Find where the given text appears and provide that cell's center as [x, y] coordinate. 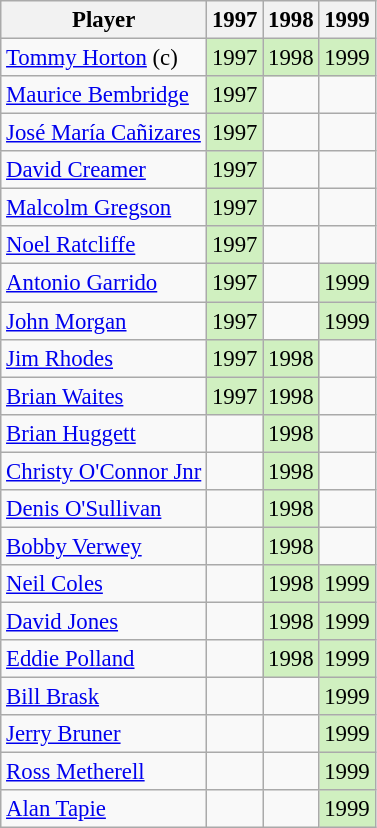
José María Cañizares [104, 133]
Brian Waites [104, 396]
Ross Metherell [104, 772]
Neil Coles [104, 584]
Maurice Bembridge [104, 95]
Alan Tapie [104, 809]
David Jones [104, 621]
Malcolm Gregson [104, 208]
Noel Ratcliffe [104, 245]
Eddie Polland [104, 659]
Denis O'Sullivan [104, 509]
Jim Rhodes [104, 358]
Bobby Verwey [104, 546]
Tommy Horton (c) [104, 58]
Jerry Bruner [104, 734]
Christy O'Connor Jnr [104, 471]
Antonio Garrido [104, 283]
Bill Brask [104, 697]
Brian Huggett [104, 433]
John Morgan [104, 321]
David Creamer [104, 170]
Player [104, 20]
